Return [X, Y] of the center of cell containing provided text 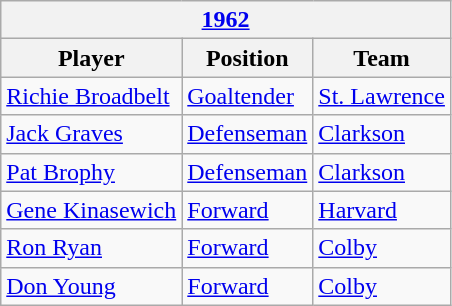
1962 [226, 20]
Player [92, 58]
Ron Ryan [92, 248]
Don Young [92, 286]
Gene Kinasewich [92, 210]
Jack Graves [92, 134]
Position [248, 58]
Harvard [382, 210]
Goaltender [248, 96]
Pat Brophy [92, 172]
Team [382, 58]
Richie Broadbelt [92, 96]
St. Lawrence [382, 96]
